Scan for the cell matching the given text and deliver its [X, Y] coordinate at center. 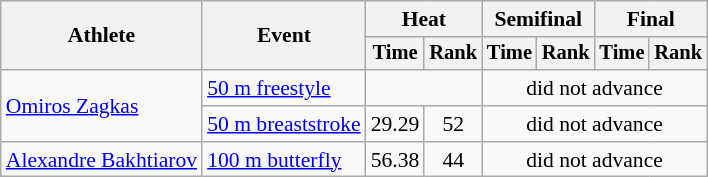
Event [284, 36]
Athlete [102, 36]
50 m freestyle [284, 88]
29.29 [396, 124]
Semifinal [538, 19]
50 m breaststroke [284, 124]
Final [650, 19]
52 [453, 124]
Heat [424, 19]
Omiros Zagkas [102, 106]
